From the cell containing the given text, extract its center point as (X, Y) coordinate. 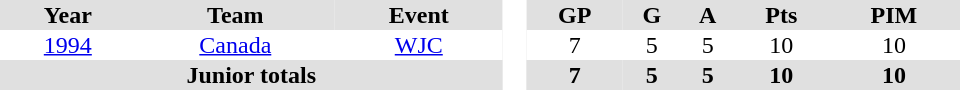
1994 (68, 45)
Pts (782, 15)
PIM (894, 15)
WJC (419, 45)
Team (236, 15)
Event (419, 15)
Year (68, 15)
Junior totals (252, 75)
G (652, 15)
GP (574, 15)
Canada (236, 45)
A (708, 15)
